Search for the cell housing the specified text and yield its (x, y) center coordinate. 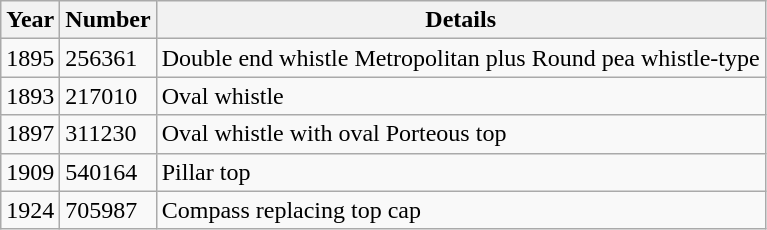
705987 (108, 210)
Compass replacing top cap (460, 210)
217010 (108, 96)
Oval whistle (460, 96)
Number (108, 20)
1909 (30, 172)
1897 (30, 134)
Pillar top (460, 172)
311230 (108, 134)
540164 (108, 172)
Double end whistle Metropolitan plus Round pea whistle-type (460, 58)
1893 (30, 96)
1895 (30, 58)
Details (460, 20)
256361 (108, 58)
Oval whistle with oval Porteous top (460, 134)
Year (30, 20)
1924 (30, 210)
